Return [x, y] of the center of cell containing provided text 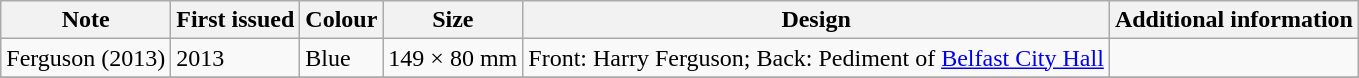
Design [816, 20]
Front: Harry Ferguson; Back: Pediment of Belfast City Hall [816, 58]
Note [86, 20]
First issued [236, 20]
Ferguson (2013) [86, 58]
2013 [236, 58]
Size [453, 20]
Blue [342, 58]
Colour [342, 20]
149 × 80 mm [453, 58]
Additional information [1234, 20]
